Extract the (x, y) coordinate from the center of the cell holding the provided text.  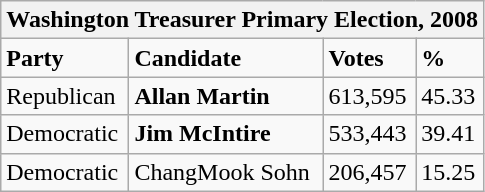
613,595 (370, 96)
Republican (65, 96)
206,457 (370, 172)
Party (65, 58)
Candidate (226, 58)
39.41 (450, 134)
% (450, 58)
15.25 (450, 172)
Jim McIntire (226, 134)
Votes (370, 58)
ChangMook Sohn (226, 172)
Allan Martin (226, 96)
Washington Treasurer Primary Election, 2008 (242, 20)
45.33 (450, 96)
533,443 (370, 134)
